Identify which cell holds the provided text, then report its (x, y) central coordinate. 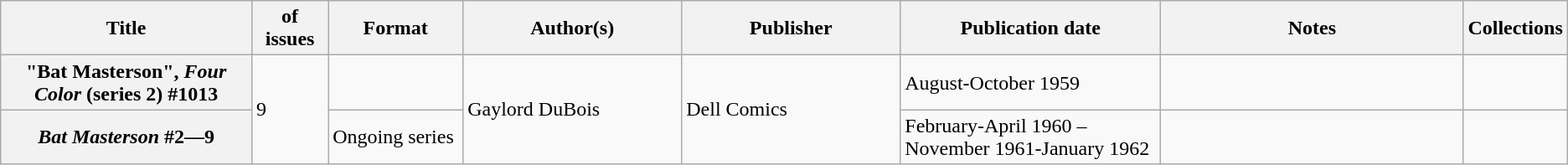
9 (290, 110)
Notes (1312, 28)
February-April 1960 – November 1961-January 1962 (1030, 137)
Gaylord DuBois (573, 110)
Format (395, 28)
Publisher (791, 28)
Title (126, 28)
Bat Masterson #2—9 (126, 137)
Ongoing series (395, 137)
"Bat Masterson", Four Color (series 2) #1013 (126, 82)
Dell Comics (791, 110)
of issues (290, 28)
Collections (1515, 28)
August-October 1959 (1030, 82)
Publication date (1030, 28)
Author(s) (573, 28)
